Determine the (x, y) coordinate at the center of the cell enclosing the given text.  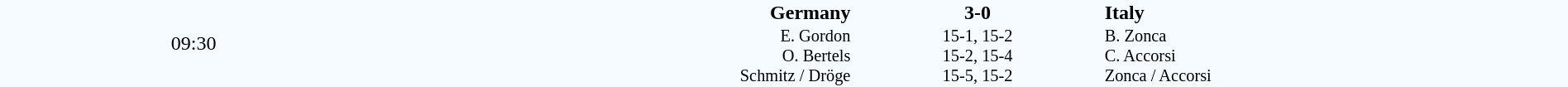
15-1, 15-215-2, 15-415-5, 15-2 (978, 56)
Germany (619, 12)
B. ZoncaC. AccorsiZonca / Accorsi (1336, 56)
E. GordonO. BertelsSchmitz / Dröge (619, 56)
3-0 (978, 12)
Italy (1336, 12)
09:30 (194, 43)
